Scan for the cell matching the given text and deliver its [X, Y] coordinate at center. 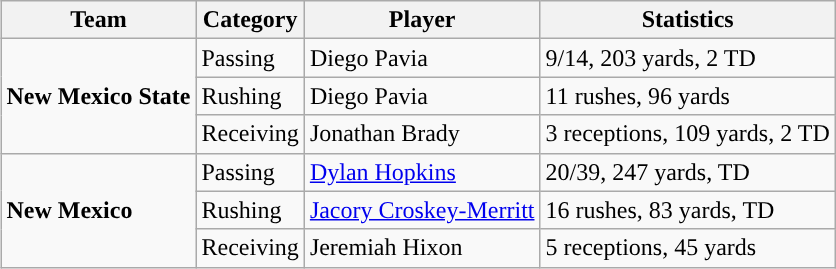
9/14, 203 yards, 2 TD [688, 58]
16 rushes, 83 yards, TD [688, 210]
5 receptions, 45 yards [688, 248]
New Mexico [98, 210]
Jeremiah Hixon [422, 248]
20/39, 247 yards, TD [688, 172]
11 rushes, 96 yards [688, 96]
Statistics [688, 20]
Team [98, 20]
Jonathan Brady [422, 134]
Player [422, 20]
3 receptions, 109 yards, 2 TD [688, 134]
Category [250, 20]
Jacory Croskey-Merritt [422, 210]
New Mexico State [98, 96]
Dylan Hopkins [422, 172]
